Detect which cell encompasses the target text, then output its [X, Y] center coordinate. 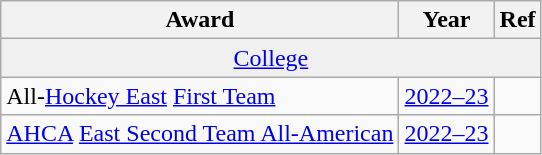
College [271, 58]
Award [200, 20]
All-Hockey East First Team [200, 96]
Ref [518, 20]
Year [446, 20]
AHCA East Second Team All-American [200, 134]
